Locate the cell with the specified text and output its (x, y) center coordinate. 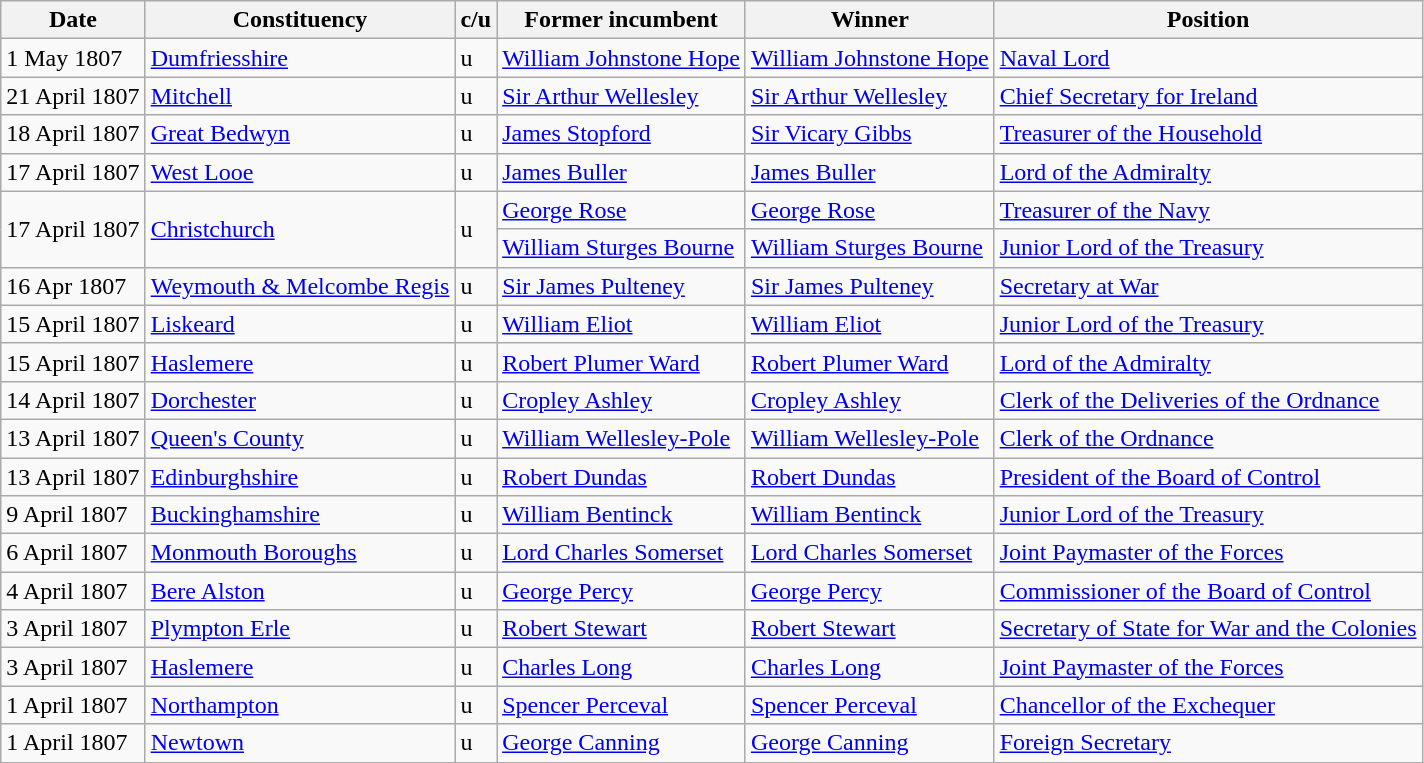
Commissioner of the Board of Control (1208, 591)
Secretary at War (1208, 286)
Dorchester (300, 400)
Foreign Secretary (1208, 743)
18 April 1807 (73, 134)
Winner (870, 20)
Former incumbent (622, 20)
Clerk of the Ordnance (1208, 438)
Secretary of State for War and the Colonies (1208, 629)
Weymouth & Melcombe Regis (300, 286)
Position (1208, 20)
1 May 1807 (73, 58)
Dumfriesshire (300, 58)
Clerk of the Deliveries of the Ordnance (1208, 400)
Bere Alston (300, 591)
Treasurer of the Household (1208, 134)
Liskeard (300, 324)
Christchurch (300, 229)
4 April 1807 (73, 591)
Chancellor of the Exchequer (1208, 705)
Newtown (300, 743)
Edinburghshire (300, 477)
Mitchell (300, 96)
6 April 1807 (73, 553)
14 April 1807 (73, 400)
Monmouth Boroughs (300, 553)
Naval Lord (1208, 58)
Treasurer of the Navy (1208, 210)
16 Apr 1807 (73, 286)
West Looe (300, 172)
Great Bedwyn (300, 134)
Northampton (300, 705)
James Stopford (622, 134)
9 April 1807 (73, 515)
Queen's County (300, 438)
Date (73, 20)
Plympton Erle (300, 629)
Buckinghamshire (300, 515)
c/u (476, 20)
Constituency (300, 20)
21 April 1807 (73, 96)
Chief Secretary for Ireland (1208, 96)
President of the Board of Control (1208, 477)
Sir Vicary Gibbs (870, 134)
